Detect which cell encompasses the target text, then output its (X, Y) center coordinate. 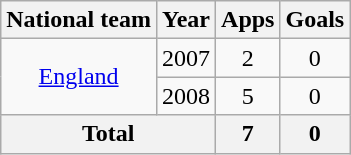
Total (108, 134)
2 (248, 58)
Apps (248, 20)
2008 (186, 96)
Goals (315, 20)
7 (248, 134)
2007 (186, 58)
Year (186, 20)
5 (248, 96)
National team (79, 20)
England (79, 77)
